Extract the [X, Y] coordinate from the center of the cell holding the provided text.  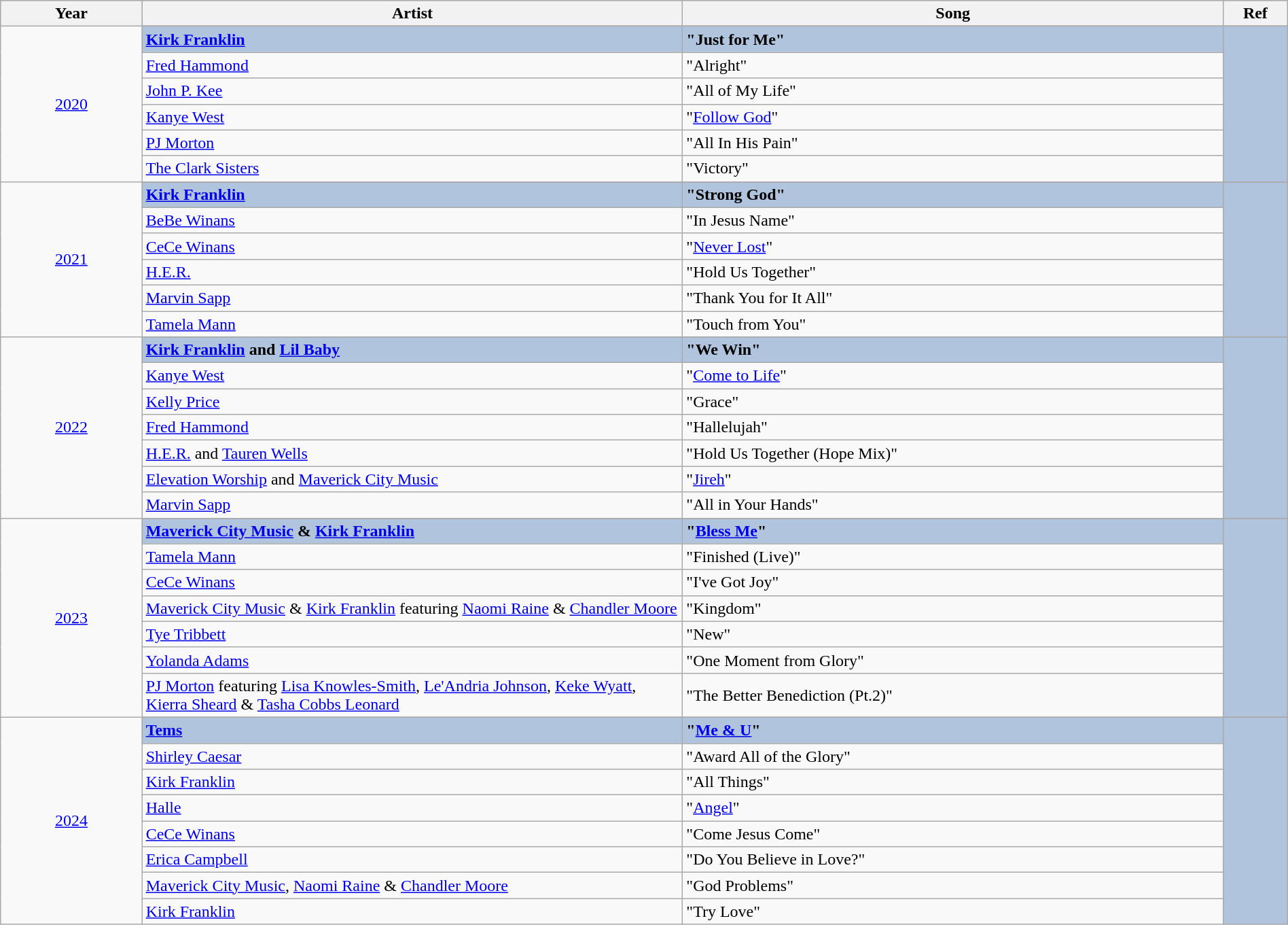
2021 [71, 259]
"Just for Me" [953, 39]
The Clark Sisters [412, 169]
"We Win" [953, 350]
"Hallelujah" [953, 427]
"Try Love" [953, 911]
"Thank You for It All" [953, 298]
Year [71, 14]
"Finished (Live)" [953, 557]
"Hold Us Together (Hope Mix)" [953, 453]
"Angel" [953, 808]
PJ Morton [412, 143]
Yolanda Adams [412, 660]
"One Moment from Glory" [953, 660]
"All In His Pain" [953, 143]
"New" [953, 634]
"Come Jesus Come" [953, 834]
"The Better Benediction (Pt.2)" [953, 695]
Kelly Price [412, 402]
"Me & U" [953, 730]
Maverick City Music & Kirk Franklin featuring Naomi Raine & Chandler Moore [412, 608]
"Jireh" [953, 479]
Elevation Worship and Maverick City Music [412, 479]
H.E.R. and Tauren Wells [412, 453]
2020 [71, 104]
"Kingdom" [953, 608]
"Award All of the Glory" [953, 756]
Kirk Franklin and Lil Baby [412, 350]
Shirley Caesar [412, 756]
"Come to Life" [953, 376]
"Hold Us Together" [953, 272]
Maverick City Music, Naomi Raine & Chandler Moore [412, 886]
"Follow God" [953, 117]
"All of My Life" [953, 91]
Artist [412, 14]
"In Jesus Name" [953, 220]
"Strong God" [953, 194]
Song [953, 14]
"Never Lost" [953, 246]
"Do You Believe in Love?" [953, 860]
"Touch from You" [953, 324]
Halle [412, 808]
H.E.R. [412, 272]
"All in Your Hands" [953, 505]
Maverick City Music & Kirk Franklin [412, 531]
"Bless Me" [953, 531]
"Grace" [953, 402]
2022 [71, 427]
2023 [71, 617]
John P. Kee [412, 91]
"All Things" [953, 782]
"I've Got Joy" [953, 582]
2024 [71, 820]
Erica Campbell [412, 860]
Ref [1255, 14]
"God Problems" [953, 886]
Tems [412, 730]
"Alright" [953, 65]
"Victory" [953, 169]
PJ Morton featuring Lisa Knowles-Smith, Le'Andria Johnson, Keke Wyatt, Kierra Sheard & Tasha Cobbs Leonard [412, 695]
Tye Tribbett [412, 634]
BeBe Winans [412, 220]
